Output the [X, Y] coordinate of the center of the cell containing the given text.  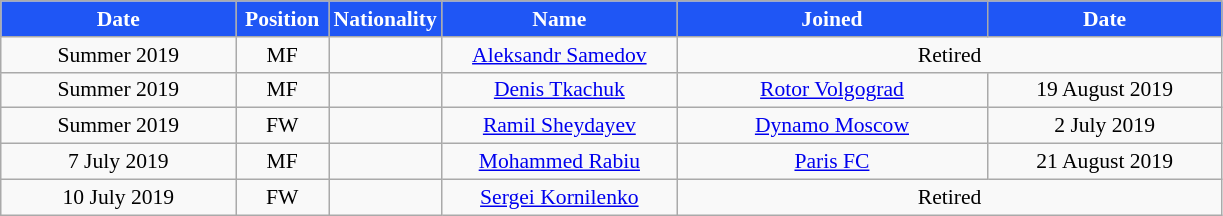
Joined [832, 19]
Sergei Kornilenko [560, 197]
Denis Tkachuk [560, 90]
Dynamo Moscow [832, 126]
Aleksandr Samedov [560, 55]
Rotor Volgograd [832, 90]
Paris FC [832, 162]
Name [560, 19]
Position [282, 19]
10 July 2019 [118, 197]
2 July 2019 [1104, 126]
Mohammed Rabiu [560, 162]
21 August 2019 [1104, 162]
Nationality [384, 19]
Ramil Sheydayev [560, 126]
19 August 2019 [1104, 90]
7 July 2019 [118, 162]
